Output the (X, Y) coordinate of the center of the cell containing the given text.  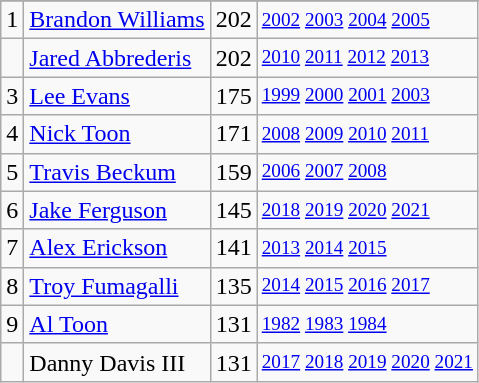
9 (12, 324)
1999 2000 2001 2003 (367, 96)
Jake Ferguson (117, 210)
7 (12, 248)
Al Toon (117, 324)
Brandon Williams (117, 20)
2013 2014 2015 (367, 248)
145 (234, 210)
1 (12, 20)
135 (234, 286)
Nick Toon (117, 134)
3 (12, 96)
Alex Erickson (117, 248)
2002 2003 2004 2005 (367, 20)
175 (234, 96)
Travis Beckum (117, 172)
1982 1983 1984 (367, 324)
5 (12, 172)
2017 2018 2019 2020 2021 (367, 362)
4 (12, 134)
2006 2007 2008 (367, 172)
2010 2011 2012 2013 (367, 58)
171 (234, 134)
Troy Fumagalli (117, 286)
2014 2015 2016 2017 (367, 286)
8 (12, 286)
Lee Evans (117, 96)
2018 2019 2020 2021 (367, 210)
Jared Abbrederis (117, 58)
141 (234, 248)
2008 2009 2010 2011 (367, 134)
6 (12, 210)
Danny Davis III (117, 362)
159 (234, 172)
